Search for the cell housing the specified text and yield its [X, Y] center coordinate. 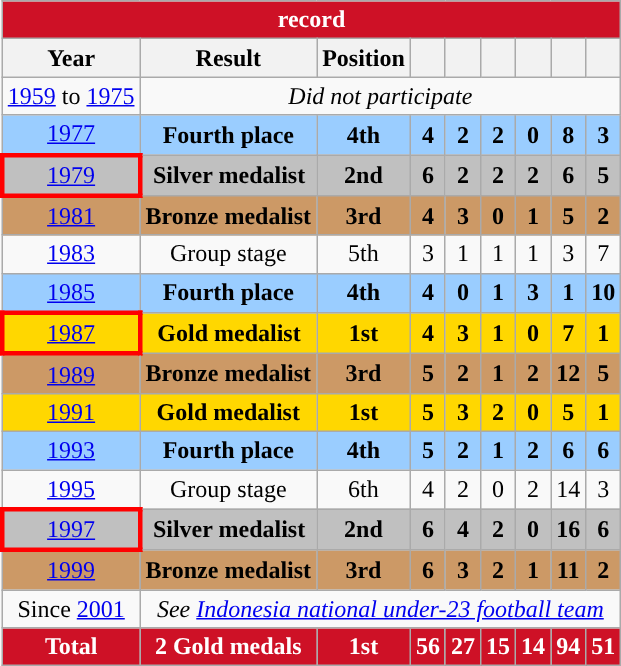
1987 [71, 334]
1993 [71, 450]
1981 [71, 216]
2 Gold medals [228, 647]
12 [568, 374]
1959 to 1975 [71, 96]
Did not participate [380, 96]
1977 [71, 135]
27 [462, 647]
94 [568, 647]
16 [568, 530]
1995 [71, 490]
Since 2001 [71, 609]
1983 [71, 254]
Result [228, 58]
5th [364, 254]
8 [568, 135]
1979 [71, 174]
Total [71, 647]
1991 [71, 412]
10 [604, 293]
record [311, 20]
6th [364, 490]
See Indonesia national under-23 football team [380, 609]
Position [364, 58]
51 [604, 647]
1997 [71, 530]
15 [498, 647]
Year [71, 58]
11 [568, 570]
56 [428, 647]
1985 [71, 293]
1989 [71, 374]
1999 [71, 570]
